Search for the cell housing the specified text and yield its (x, y) center coordinate. 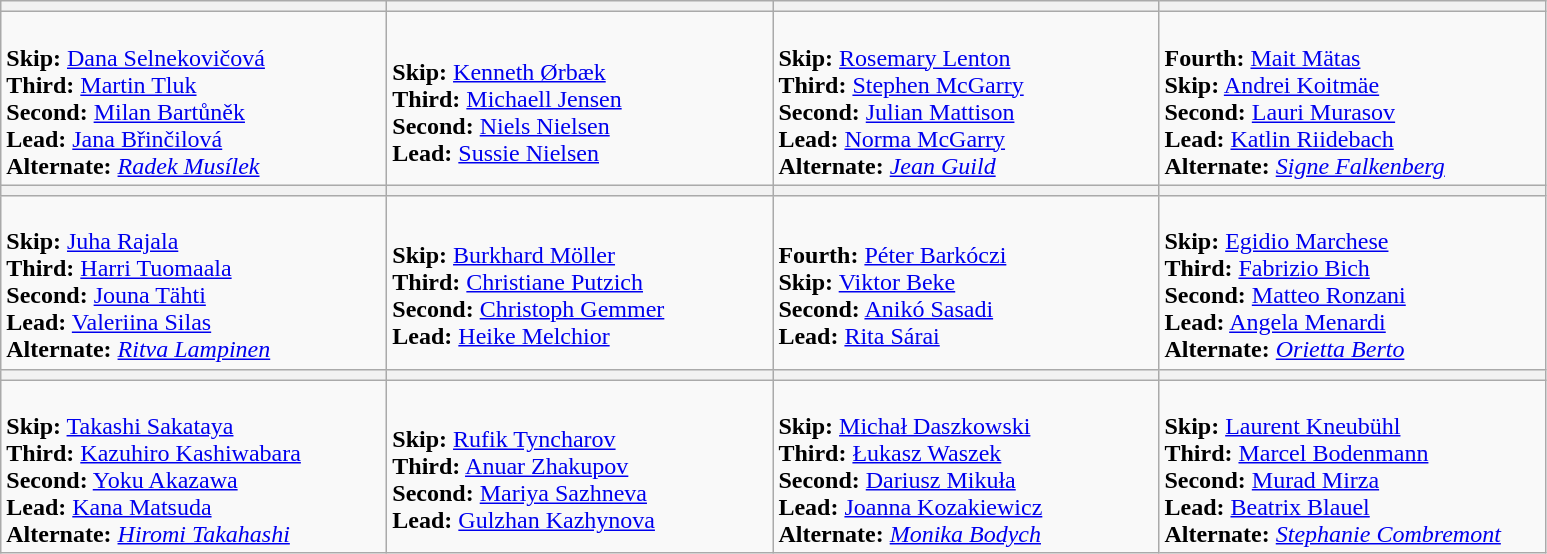
Skip: Takashi Sakataya Third: Kazuhiro Kashiwabara Second: Yoku Akazawa Lead: Kana Matsuda Alternate: Hiromi Takahashi (194, 466)
Skip: Laurent Kneubühl Third: Marcel Bodenmann Second: Murad Mirza Lead: Beatrix Blauel Alternate: Stephanie Combremont (1352, 466)
Skip: Michał Daszkowski Third: Łukasz Waszek Second: Dariusz Mikuła Lead: Joanna Kozakiewicz Alternate: Monika Bodych (966, 466)
Fourth: Mait Mätas Skip: Andrei Koitmäe Second: Lauri Murasov Lead: Katlin Riidebach Alternate: Signe Falkenberg (1352, 98)
Fourth: Péter Barkóczi Skip: Viktor Beke Second: Anikó Sasadi Lead: Rita Sárai (966, 282)
Skip: Rosemary Lenton Third: Stephen McGarry Second: Julian Mattison Lead: Norma McGarry Alternate: Jean Guild (966, 98)
Skip: Egidio Marchese Third: Fabrizio Bich Second: Matteo Ronzani Lead: Angela Menardi Alternate: Orietta Berto (1352, 282)
Skip: Juha Rajala Third: Harri Tuomaala Second: Jouna Tähti Lead: Valeriina Silas Alternate: Ritva Lampinen (194, 282)
Skip: Burkhard Möller Third: Christiane Putzich Second: Christoph Gemmer Lead: Heike Melchior (580, 282)
Skip: Dana Selnekovičová Third: Martin Tluk Second: Milan Bartůněk Lead: Jana Břinčilová Alternate: Radek Musílek (194, 98)
Skip: Kenneth Ørbæk Third: Michaell Jensen Second: Niels Nielsen Lead: Sussie Nielsen (580, 98)
Skip: Rufik Tyncharov Third: Anuar Zhakupov Second: Mariya Sazhneva Lead: Gulzhan Kazhynova (580, 466)
